Search for the cell housing the specified text and yield its (X, Y) center coordinate. 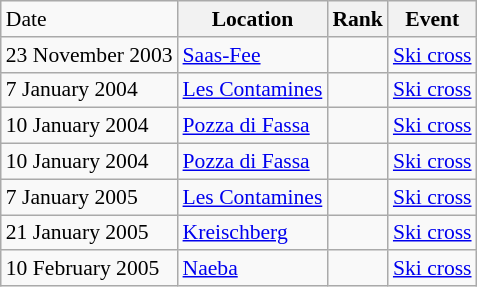
7 January 2005 (90, 197)
Kreischberg (253, 233)
7 January 2004 (90, 90)
Rank (358, 19)
10 February 2005 (90, 269)
Date (90, 19)
Event (432, 19)
21 January 2005 (90, 233)
23 November 2003 (90, 55)
Location (253, 19)
Naeba (253, 269)
Saas-Fee (253, 55)
